Return the [X, Y] coordinate for the center point of the cell that contains the specified text.  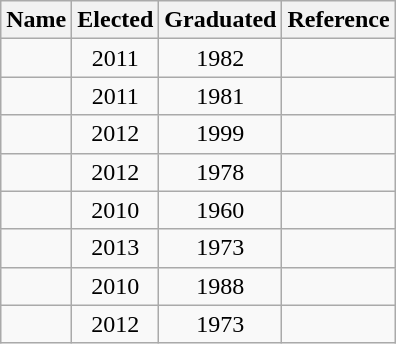
Elected [116, 20]
Reference [338, 20]
1981 [220, 96]
1982 [220, 58]
1988 [220, 286]
1999 [220, 134]
2013 [116, 248]
Name [36, 20]
Graduated [220, 20]
1960 [220, 210]
1978 [220, 172]
